Scan for the cell matching the given text and deliver its [x, y] coordinate at center. 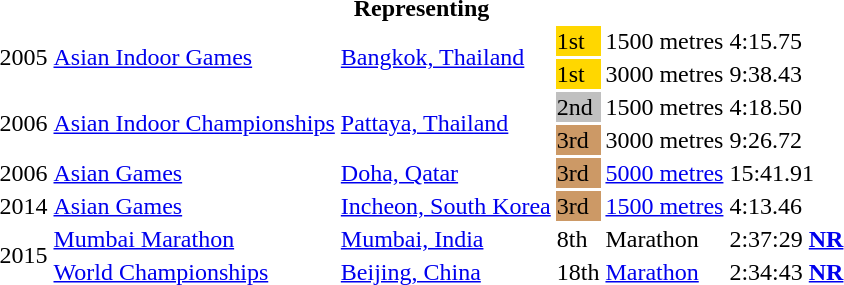
Bangkok, Thailand [446, 58]
Asian Indoor Games [194, 58]
Doha, Qatar [446, 173]
Mumbai, India [446, 239]
8th [578, 239]
5000 metres [664, 173]
Mumbai Marathon [194, 239]
2nd [578, 107]
Incheon, South Korea [446, 206]
Pattaya, Thailand [446, 124]
Marathon [664, 239]
Asian Indoor Championships [194, 124]
